Return the (X, Y) coordinate for the center point of the cell that contains the specified text.  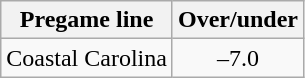
–7.0 (238, 58)
Coastal Carolina (87, 58)
Over/under (238, 20)
Pregame line (87, 20)
